Search for the cell housing the specified text and yield its (x, y) center coordinate. 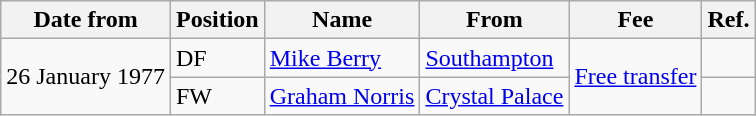
Crystal Palace (494, 96)
Graham Norris (342, 96)
26 January 1977 (86, 77)
DF (217, 58)
Name (342, 20)
Date from (86, 20)
FW (217, 96)
Fee (636, 20)
Free transfer (636, 77)
Ref. (728, 20)
Mike Berry (342, 58)
Position (217, 20)
From (494, 20)
Southampton (494, 58)
